Detect which cell encompasses the target text, then output its (x, y) center coordinate. 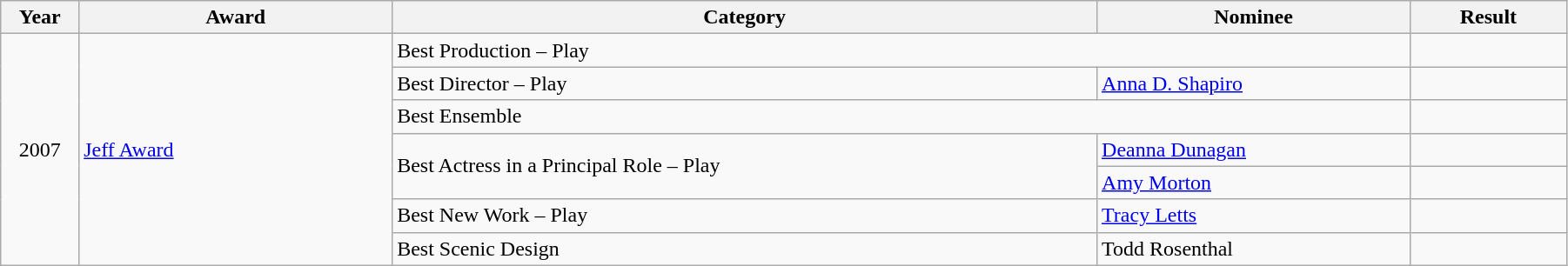
Award (236, 17)
Amy Morton (1254, 183)
Deanna Dunagan (1254, 150)
Best Actress in a Principal Role – Play (745, 166)
Anna D. Shapiro (1254, 83)
Tracy Letts (1254, 216)
Best New Work – Play (745, 216)
Year (40, 17)
Best Production – Play (901, 50)
Best Ensemble (901, 116)
Jeff Award (236, 150)
Best Scenic Design (745, 249)
Category (745, 17)
Best Director – Play (745, 83)
Result (1488, 17)
Todd Rosenthal (1254, 249)
Nominee (1254, 17)
2007 (40, 150)
